Scan for the cell matching the given text and deliver its (x, y) coordinate at center. 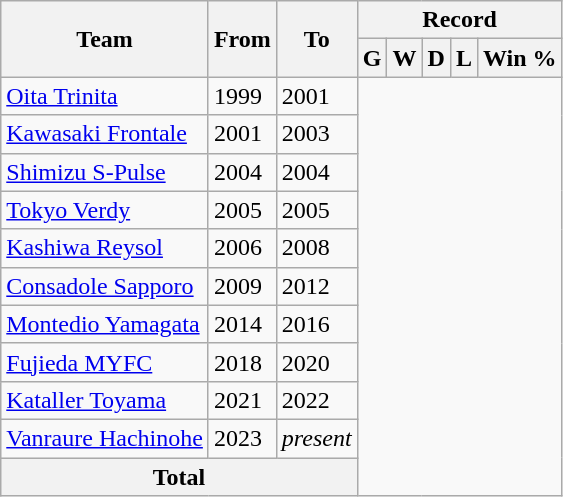
L (464, 58)
Tokyo Verdy (105, 210)
Shimizu S-Pulse (105, 172)
Consadole Sapporo (105, 286)
Fujieda MYFC (105, 362)
From (242, 39)
Montedio Yamagata (105, 324)
Vanraure Hachinohe (105, 438)
2003 (316, 134)
D (436, 58)
2009 (242, 286)
Win % (520, 58)
2008 (316, 248)
2006 (242, 248)
Kashiwa Reysol (105, 248)
Kawasaki Frontale (105, 134)
Oita Trinita (105, 96)
2018 (242, 362)
2012 (316, 286)
To (316, 39)
1999 (242, 96)
Team (105, 39)
2016 (316, 324)
2020 (316, 362)
present (316, 438)
Kataller Toyama (105, 400)
Record (460, 20)
2021 (242, 400)
2022 (316, 400)
2023 (242, 438)
Total (179, 477)
2014 (242, 324)
G (372, 58)
W (404, 58)
